Detect which cell encompasses the target text, then output its [X, Y] center coordinate. 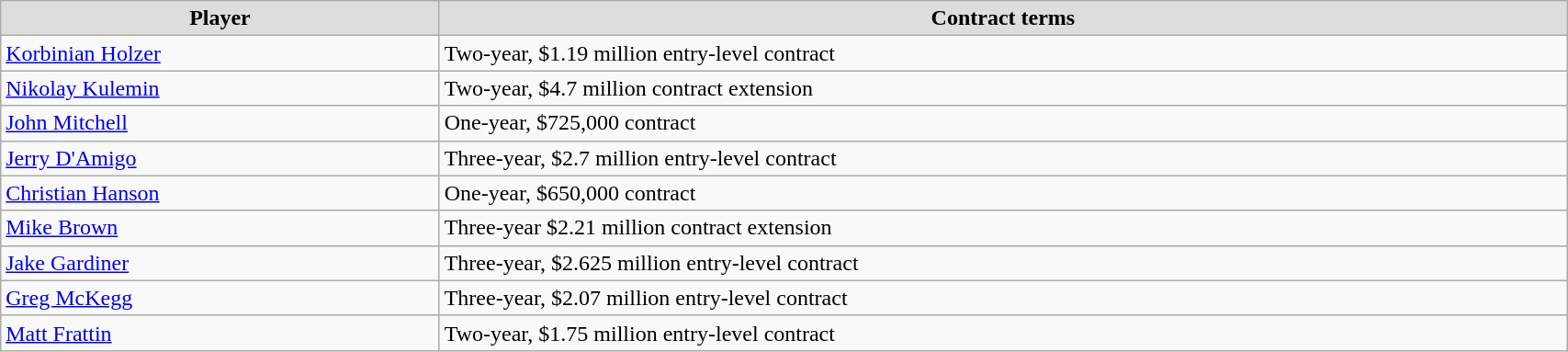
One-year, $650,000 contract [1003, 193]
Jerry D'Amigo [220, 158]
Nikolay Kulemin [220, 88]
Greg McKegg [220, 298]
Two-year, $4.7 million contract extension [1003, 88]
Two-year, $1.19 million entry-level contract [1003, 53]
One-year, $725,000 contract [1003, 123]
Three-year, $2.07 million entry-level contract [1003, 298]
Matt Frattin [220, 333]
Mike Brown [220, 228]
Christian Hanson [220, 193]
Three-year, $2.7 million entry-level contract [1003, 158]
Three-year, $2.625 million entry-level contract [1003, 263]
Jake Gardiner [220, 263]
Contract terms [1003, 18]
John Mitchell [220, 123]
Player [220, 18]
Two-year, $1.75 million entry-level contract [1003, 333]
Three-year $2.21 million contract extension [1003, 228]
Korbinian Holzer [220, 53]
